Scan for the cell matching the given text and deliver its (X, Y) coordinate at center. 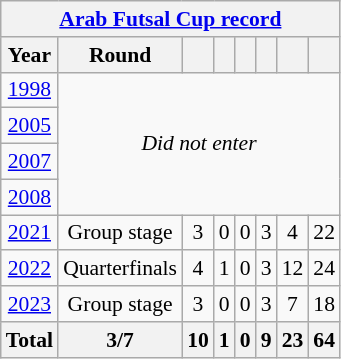
9 (266, 340)
24 (324, 269)
2022 (30, 269)
18 (324, 304)
Total (30, 340)
12 (293, 269)
2021 (30, 233)
2008 (30, 197)
1998 (30, 90)
Quarterfinals (120, 269)
64 (324, 340)
Round (120, 55)
3/7 (120, 340)
22 (324, 233)
10 (198, 340)
2005 (30, 126)
Arab Futsal Cup record (170, 19)
Year (30, 55)
Did not enter (199, 143)
7 (293, 304)
2007 (30, 162)
2023 (30, 304)
23 (293, 340)
